For the text-containing cell, return its midpoint in [X, Y] coordinate format. 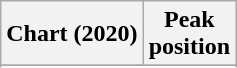
Peakposition [189, 34]
Chart (2020) [72, 34]
